Pinpoint the cell where the given text exists, returning its (x, y) midpoint coordinate. 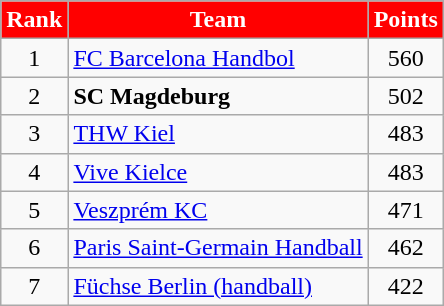
471 (406, 210)
422 (406, 286)
4 (34, 172)
7 (34, 286)
Team (218, 20)
560 (406, 58)
502 (406, 96)
2 (34, 96)
5 (34, 210)
FC Barcelona Handbol (218, 58)
Paris Saint-Germain Handball (218, 248)
Vive Kielce (218, 172)
1 (34, 58)
6 (34, 248)
462 (406, 248)
Rank (34, 20)
Füchse Berlin (handball) (218, 286)
THW Kiel (218, 134)
Points (406, 20)
SC Magdeburg (218, 96)
Veszprém KC (218, 210)
3 (34, 134)
